For the text-containing cell, return its midpoint in (x, y) coordinate format. 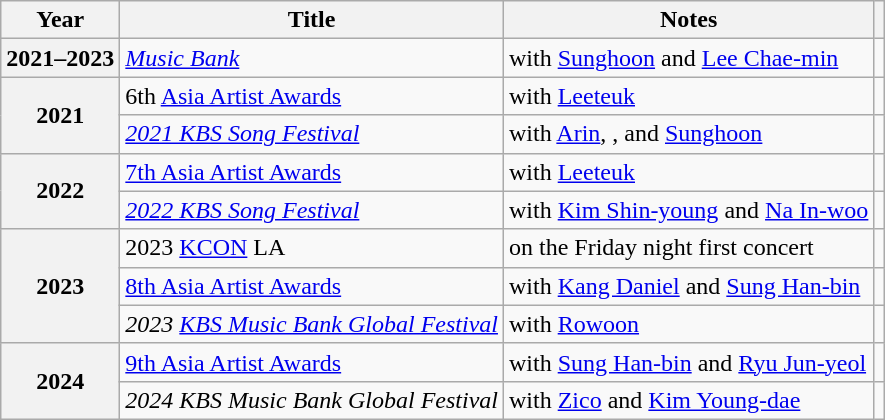
2023 KCON LA (312, 248)
2021 (60, 115)
2023 (60, 286)
Music Bank (312, 58)
with Sung Han-bin and Ryu Jun-yeol (688, 362)
with Kim Shin-young and Na In-woo (688, 210)
2022 (60, 191)
6th Asia Artist Awards (312, 96)
Title (312, 20)
2023 KBS Music Bank Global Festival (312, 324)
Notes (688, 20)
2021 KBS Song Festival (312, 134)
with Kang Daniel and Sung Han-bin (688, 286)
2024 KBS Music Bank Global Festival (312, 400)
2024 (60, 381)
7th Asia Artist Awards (312, 172)
2021–2023 (60, 58)
with Sunghoon and Lee Chae-min (688, 58)
on the Friday night first concert (688, 248)
9th Asia Artist Awards (312, 362)
2022 KBS Song Festival (312, 210)
with Rowoon (688, 324)
with Arin, , and Sunghoon (688, 134)
8th Asia Artist Awards (312, 286)
with Zico and Kim Young-dae (688, 400)
Year (60, 20)
